Output the [x, y] coordinate of the center of the cell containing the given text.  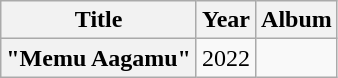
2022 [226, 58]
Title [99, 20]
Album [297, 20]
Year [226, 20]
"Memu Aagamu" [99, 58]
